Output the [x, y] coordinate of the center of the cell containing the given text.  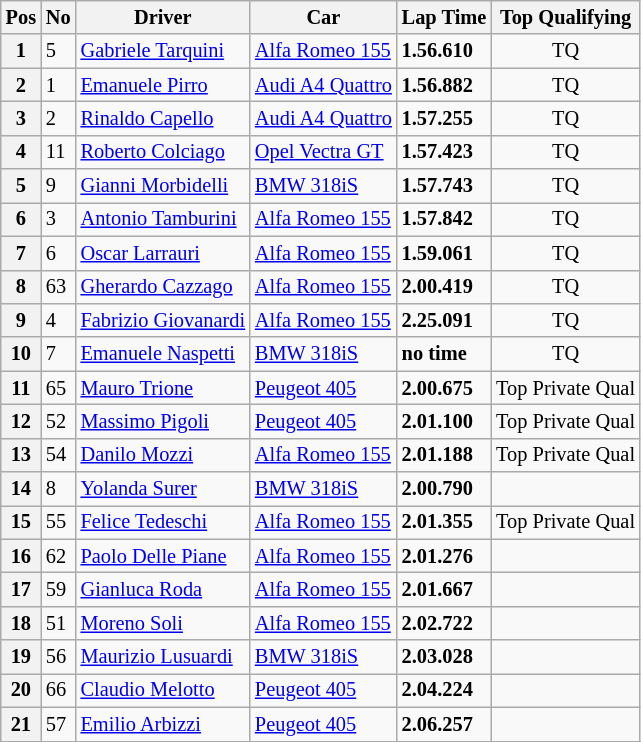
Antonio Tamburini [163, 219]
Emilio Arbizzi [163, 724]
59 [58, 589]
2.03.028 [444, 657]
Fabrizio Giovanardi [163, 320]
Mauro Trione [163, 388]
1.57.842 [444, 219]
1.56.610 [444, 51]
15 [21, 522]
2.25.091 [444, 320]
54 [58, 455]
Danilo Mozzi [163, 455]
20 [21, 690]
Moreno Soli [163, 623]
Paolo Delle Piane [163, 556]
1.57.423 [444, 152]
14 [21, 489]
62 [58, 556]
Gianni Morbidelli [163, 186]
Gherardo Cazzago [163, 287]
2.00.790 [444, 489]
56 [58, 657]
1.56.882 [444, 85]
Yolanda Surer [163, 489]
63 [58, 287]
Emanuele Naspetti [163, 354]
2.01.276 [444, 556]
Driver [163, 17]
2.06.257 [444, 724]
51 [58, 623]
Opel Vectra GT [324, 152]
2.00.419 [444, 287]
Maurizio Lusuardi [163, 657]
66 [58, 690]
1.57.255 [444, 118]
57 [58, 724]
2.00.675 [444, 388]
2.02.722 [444, 623]
Roberto Colciago [163, 152]
Emanuele Pirro [163, 85]
Felice Tedeschi [163, 522]
Massimo Pigoli [163, 421]
Car [324, 17]
2.01.667 [444, 589]
19 [21, 657]
No [58, 17]
2.04.224 [444, 690]
21 [21, 724]
2.01.355 [444, 522]
10 [21, 354]
Gianluca Roda [163, 589]
Oscar Larrauri [163, 253]
18 [21, 623]
1.57.743 [444, 186]
2.01.188 [444, 455]
2.01.100 [444, 421]
1.59.061 [444, 253]
16 [21, 556]
65 [58, 388]
Claudio Melotto [163, 690]
Rinaldo Capello [163, 118]
Top Qualifying [566, 17]
17 [21, 589]
13 [21, 455]
52 [58, 421]
Gabriele Tarquini [163, 51]
Lap Time [444, 17]
Pos [21, 17]
12 [21, 421]
no time [444, 354]
55 [58, 522]
